Return (X, Y) of the center of cell containing provided text 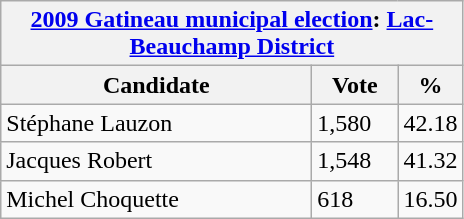
42.18 (430, 123)
1,580 (355, 123)
2009 Gatineau municipal election: Lac-Beauchamp District (232, 34)
Vote (355, 85)
618 (355, 199)
41.32 (430, 161)
Michel Choquette (156, 199)
Jacques Robert (156, 161)
% (430, 85)
Candidate (156, 85)
16.50 (430, 199)
Stéphane Lauzon (156, 123)
1,548 (355, 161)
